Scan for the cell matching the given text and deliver its (X, Y) coordinate at center. 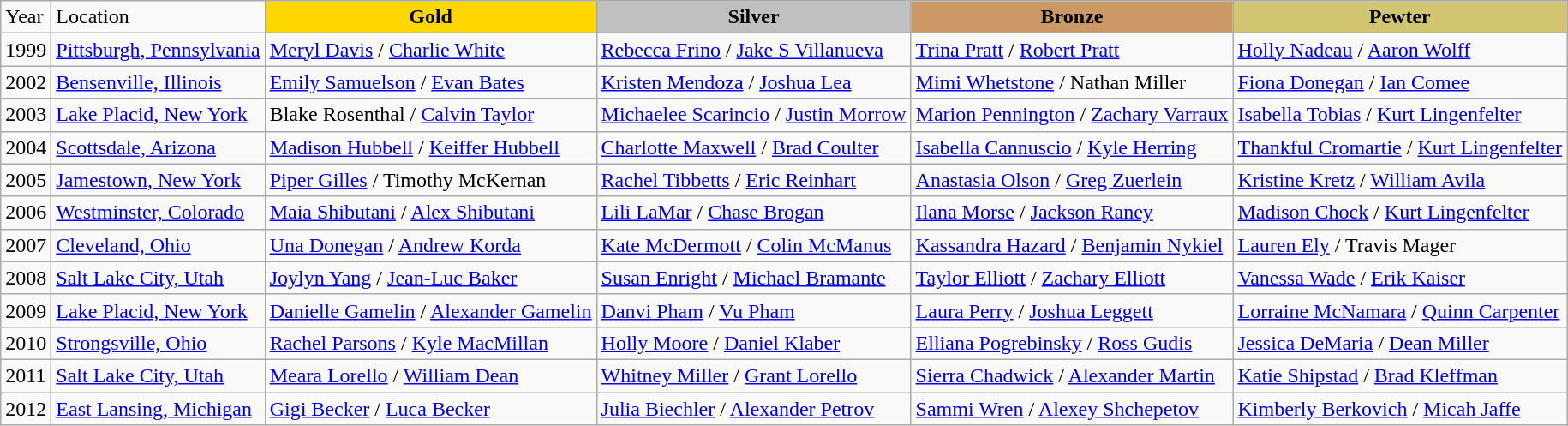
Danielle Gamelin / Alexander Gamelin (430, 310)
East Lansing, Michigan (158, 409)
Lili LaMar / Chase Brogan (754, 213)
2007 (26, 245)
Rachel Parsons / Kyle MacMillan (430, 343)
Location (158, 17)
Emily Samuelson / Evan Bates (430, 82)
Westminster, Colorado (158, 213)
Rebecca Frino / Jake S Villanueva (754, 50)
Maia Shibutani / Alex Shibutani (430, 213)
2012 (26, 409)
Fiona Donegan / Ian Comee (1400, 82)
2008 (26, 278)
Silver (754, 17)
Jamestown, New York (158, 180)
Bensenville, Illinois (158, 82)
Piper Gilles / Timothy McKernan (430, 180)
2010 (26, 343)
Katie Shipstad / Brad Kleffman (1400, 375)
Danvi Pham / Vu Pham (754, 310)
Lorraine McNamara / Quinn Carpenter (1400, 310)
Anastasia Olson / Greg Zuerlein (1072, 180)
Isabella Tobias / Kurt Lingenfelter (1400, 115)
Lauren Ely / Travis Mager (1400, 245)
2003 (26, 115)
Pewter (1400, 17)
Una Donegan / Andrew Korda (430, 245)
2011 (26, 375)
2006 (26, 213)
Kate McDermott / Colin McManus (754, 245)
Gigi Becker / Luca Becker (430, 409)
Joylyn Yang / Jean-Luc Baker (430, 278)
Sammi Wren / Alexey Shchepetov (1072, 409)
Kassandra Hazard / Benjamin Nykiel (1072, 245)
Rachel Tibbetts / Eric Reinhart (754, 180)
Strongsville, Ohio (158, 343)
2002 (26, 82)
2009 (26, 310)
Holly Nadeau / Aaron Wolff (1400, 50)
Marion Pennington / Zachary Varraux (1072, 115)
Isabella Cannuscio / Kyle Herring (1072, 147)
Kristine Kretz / William Avila (1400, 180)
Bronze (1072, 17)
Blake Rosenthal / Calvin Taylor (430, 115)
Pittsburgh, Pennsylvania (158, 50)
Scottsdale, Arizona (158, 147)
Whitney Miller / Grant Lorello (754, 375)
Kimberly Berkovich / Micah Jaffe (1400, 409)
Michaelee Scarincio / Justin Morrow (754, 115)
Trina Pratt / Robert Pratt (1072, 50)
Cleveland, Ohio (158, 245)
Susan Enright / Michael Bramante (754, 278)
Mimi Whetstone / Nathan Miller (1072, 82)
Holly Moore / Daniel Klaber (754, 343)
Laura Perry / Joshua Leggett (1072, 310)
Sierra Chadwick / Alexander Martin (1072, 375)
Madison Hubbell / Keiffer Hubbell (430, 147)
Vanessa Wade / Erik Kaiser (1400, 278)
Julia Biechler / Alexander Petrov (754, 409)
Jessica DeMaria / Dean Miller (1400, 343)
Madison Chock / Kurt Lingenfelter (1400, 213)
Gold (430, 17)
Elliana Pogrebinsky / Ross Gudis (1072, 343)
Charlotte Maxwell / Brad Coulter (754, 147)
2005 (26, 180)
Meara Lorello / William Dean (430, 375)
Year (26, 17)
Ilana Morse / Jackson Raney (1072, 213)
Kristen Mendoza / Joshua Lea (754, 82)
2004 (26, 147)
Thankful Cromartie / Kurt Lingenfelter (1400, 147)
Taylor Elliott / Zachary Elliott (1072, 278)
1999 (26, 50)
Meryl Davis / Charlie White (430, 50)
